Locate the cell with the specified text and output its [x, y] center coordinate. 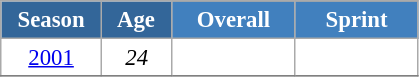
Overall [234, 20]
2001 [52, 58]
Season [52, 20]
Sprint [356, 20]
Age [136, 20]
24 [136, 58]
